For the text-containing cell, return its midpoint in [x, y] coordinate format. 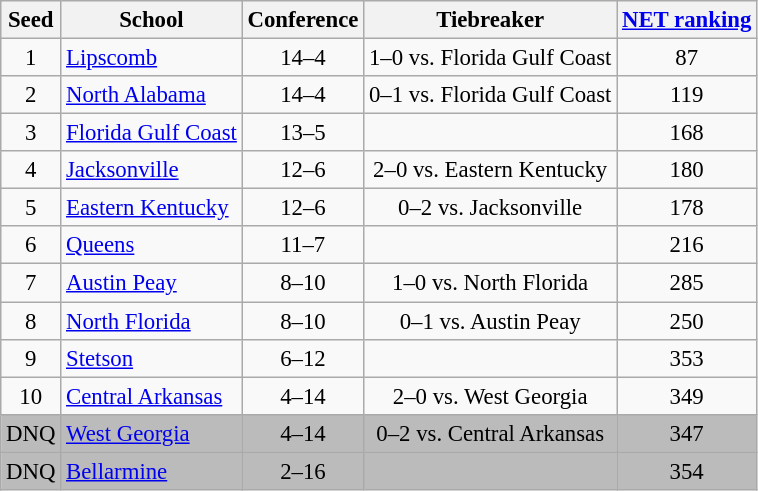
250 [687, 321]
Stetson [152, 358]
1 [31, 58]
Central Arkansas [152, 396]
2–0 vs. Eastern Kentucky [490, 170]
8 [31, 321]
10 [31, 396]
285 [687, 283]
2–16 [303, 471]
Jacksonville [152, 170]
School [152, 20]
7 [31, 283]
6–12 [303, 358]
0–2 vs. Central Arkansas [490, 433]
354 [687, 471]
5 [31, 208]
Florida Gulf Coast [152, 133]
180 [687, 170]
North Alabama [152, 95]
4 [31, 170]
0–2 vs. Jacksonville [490, 208]
216 [687, 245]
3 [31, 133]
11–7 [303, 245]
Conference [303, 20]
2–0 vs. West Georgia [490, 396]
Seed [31, 20]
13–5 [303, 133]
1–0 vs. Florida Gulf Coast [490, 58]
0–1 vs. Austin Peay [490, 321]
Bellarmine [152, 471]
1–0 vs. North Florida [490, 283]
178 [687, 208]
87 [687, 58]
119 [687, 95]
349 [687, 396]
Queens [152, 245]
0–1 vs. Florida Gulf Coast [490, 95]
2 [31, 95]
6 [31, 245]
Austin Peay [152, 283]
347 [687, 433]
NET ranking [687, 20]
353 [687, 358]
Eastern Kentucky [152, 208]
Tiebreaker [490, 20]
Lipscomb [152, 58]
North Florida [152, 321]
168 [687, 133]
9 [31, 358]
West Georgia [152, 433]
